Detect which cell encompasses the target text, then output its [X, Y] center coordinate. 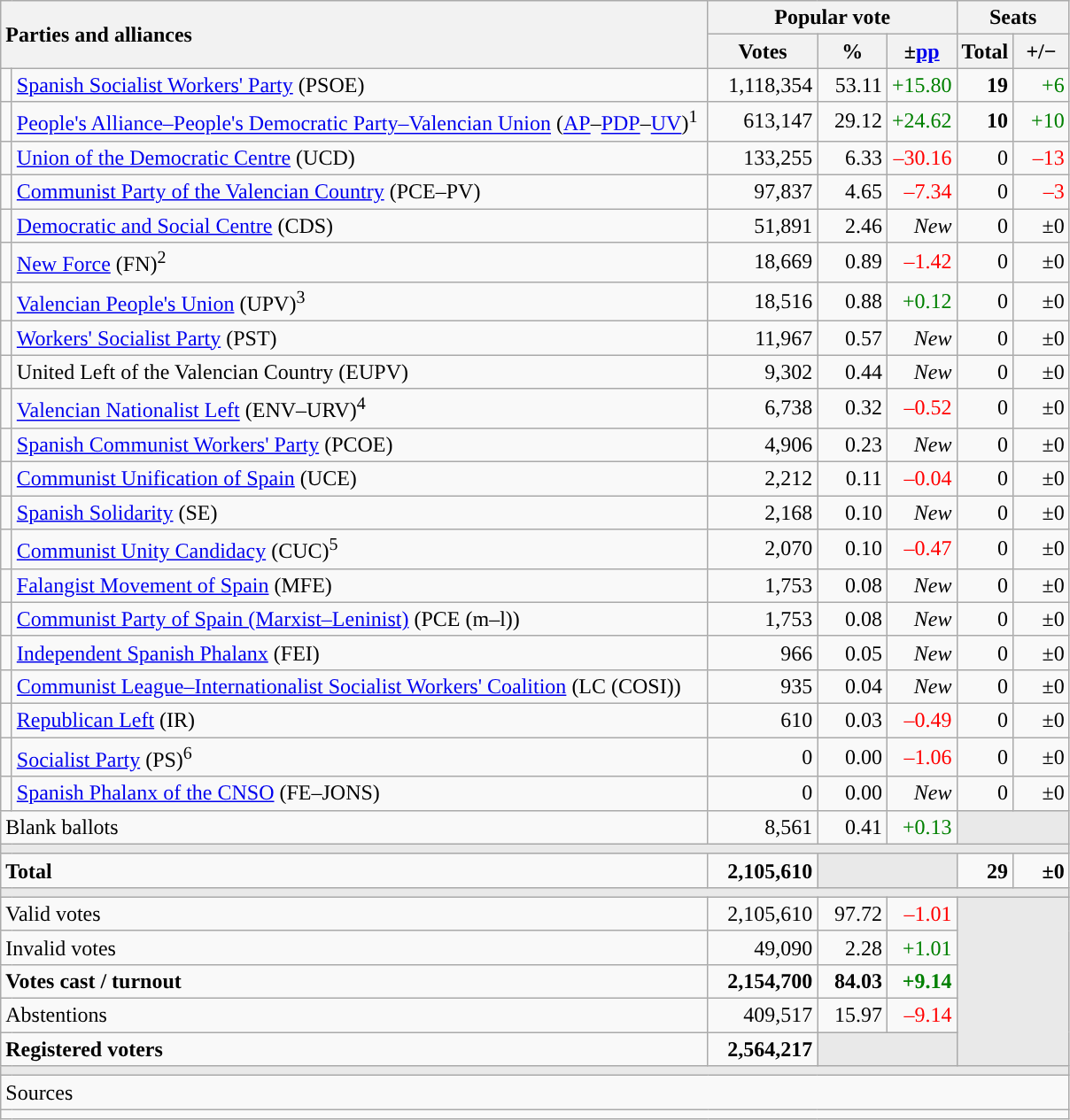
0.89 [852, 262]
613,147 [763, 122]
97,837 [763, 192]
2.28 [852, 947]
+24.62 [921, 122]
0.03 [852, 720]
966 [763, 653]
Abstentions [354, 1016]
Popular vote [833, 18]
–9.14 [921, 1016]
–0.04 [921, 479]
+/− [1042, 51]
–1.06 [921, 758]
8,561 [763, 827]
409,517 [763, 1016]
Seats [1013, 18]
Communist League–Internationalist Socialist Workers' Coalition (LC (COSI)) [360, 686]
9,302 [763, 372]
4.65 [852, 192]
0.11 [852, 479]
Spanish Socialist Workers' Party (PSOE) [360, 85]
0.44 [852, 372]
0.23 [852, 444]
Parties and alliances [354, 35]
New Force (FN)2 [360, 262]
Union of the Democratic Centre (UCD) [360, 158]
–0.47 [921, 549]
Valencian People's Union (UPV)3 [360, 301]
+0.13 [921, 827]
–0.52 [921, 409]
Independent Spanish Phalanx (FEI) [360, 653]
–7.34 [921, 192]
–30.16 [921, 158]
0.04 [852, 686]
Spanish Solidarity (SE) [360, 513]
% [852, 51]
–3 [1042, 192]
29 [985, 870]
0.05 [852, 653]
2,564,217 [763, 1049]
Registered voters [354, 1049]
6.33 [852, 158]
–1.01 [921, 914]
15.97 [852, 1016]
People's Alliance–People's Democratic Party–Valencian Union (AP–PDP–UV)1 [360, 122]
2,168 [763, 513]
133,255 [763, 158]
Communist Party of the Valencian Country (PCE–PV) [360, 192]
Falangist Movement of Spain (MFE) [360, 585]
0.41 [852, 827]
2,070 [763, 549]
610 [763, 720]
2,212 [763, 479]
29.12 [852, 122]
18,669 [763, 262]
Communist Unity Candidacy (CUC)5 [360, 549]
Invalid votes [354, 947]
+10 [1042, 122]
Communist Unification of Spain (UCE) [360, 479]
+15.80 [921, 85]
19 [985, 85]
53.11 [852, 85]
4,906 [763, 444]
Republican Left (IR) [360, 720]
United Left of the Valencian Country (EUPV) [360, 372]
Sources [535, 1093]
Votes cast / turnout [354, 982]
2.46 [852, 226]
10 [985, 122]
Blank ballots [354, 827]
Spanish Communist Workers' Party (PCOE) [360, 444]
Democratic and Social Centre (CDS) [360, 226]
±pp [921, 51]
97.72 [852, 914]
935 [763, 686]
Workers' Socialist Party (PST) [360, 338]
+9.14 [921, 982]
84.03 [852, 982]
51,891 [763, 226]
Communist Party of Spain (Marxist–Leninist) (PCE (m–l)) [360, 619]
11,967 [763, 338]
+1.01 [921, 947]
Valid votes [354, 914]
Votes [763, 51]
+0.12 [921, 301]
6,738 [763, 409]
18,516 [763, 301]
49,090 [763, 947]
–0.49 [921, 720]
2,154,700 [763, 982]
0.32 [852, 409]
Socialist Party (PS)6 [360, 758]
Spanish Phalanx of the CNSO (FE–JONS) [360, 793]
–13 [1042, 158]
0.57 [852, 338]
0.88 [852, 301]
Valencian Nationalist Left (ENV–URV)4 [360, 409]
1,118,354 [763, 85]
–1.42 [921, 262]
+6 [1042, 85]
